Determine the (X, Y) coordinate at the center of the cell enclosing the given text.  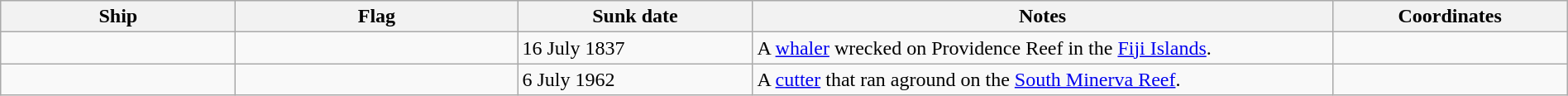
A cutter that ran aground on the South Minerva Reef. (1042, 79)
Notes (1042, 17)
Ship (118, 17)
16 July 1837 (635, 48)
Flag (377, 17)
Sunk date (635, 17)
6 July 1962 (635, 79)
Coordinates (1450, 17)
A whaler wrecked on Providence Reef in the Fiji Islands. (1042, 48)
